Identify which cell holds the provided text, then report its (X, Y) central coordinate. 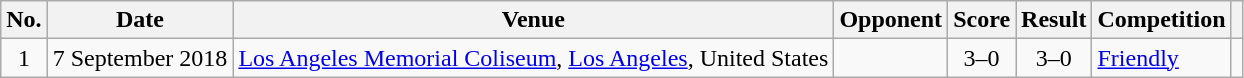
1 (24, 58)
Opponent (891, 20)
Los Angeles Memorial Coliseum, Los Angeles, United States (534, 58)
Result (1054, 20)
Score (982, 20)
No. (24, 20)
7 September 2018 (140, 58)
Competition (1162, 20)
Venue (534, 20)
Date (140, 20)
Friendly (1162, 58)
